Find where the given text appears and provide that cell's center as [x, y] coordinate. 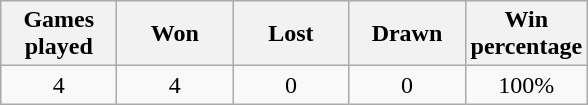
Games played [59, 34]
Drawn [407, 34]
Win percentage [526, 34]
Lost [291, 34]
100% [526, 85]
Won [175, 34]
